Find where the given text appears and provide that cell's center as (X, Y) coordinate. 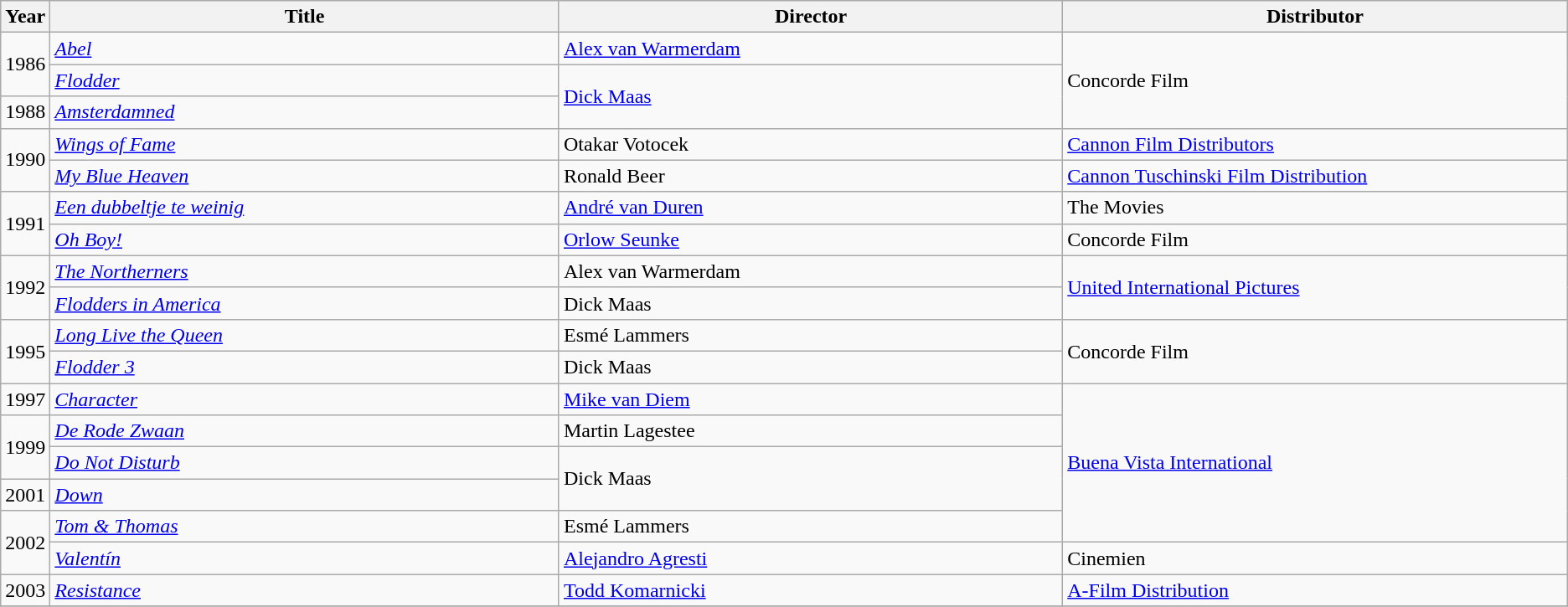
Wings of Fame (305, 144)
1992 (25, 287)
Oh Boy! (305, 239)
Cinemien (1315, 558)
Amsterdamned (305, 112)
Cannon Film Distributors (1315, 144)
Flodder 3 (305, 367)
1988 (25, 112)
Tom & Thomas (305, 527)
Year (25, 17)
A-Film Distribution (1315, 590)
Down (305, 495)
Alejandro Agresti (811, 558)
Cannon Tuschinski Film Distribution (1315, 176)
André van Duren (811, 208)
1991 (25, 224)
The Northerners (305, 271)
De Rode Zwaan (305, 431)
1999 (25, 447)
Character (305, 399)
Orlow Seunke (811, 239)
Distributor (1315, 17)
Abel (305, 49)
Buena Vista International (1315, 463)
1990 (25, 160)
My Blue Heaven (305, 176)
Valentín (305, 558)
1986 (25, 64)
1997 (25, 399)
Director (811, 17)
Martin Lagestee (811, 431)
Een dubbeltje te weinig (305, 208)
2002 (25, 543)
Ronald Beer (811, 176)
1995 (25, 351)
Long Live the Queen (305, 335)
Resistance (305, 590)
Do Not Disturb (305, 463)
The Movies (1315, 208)
2001 (25, 495)
Title (305, 17)
Otakar Votocek (811, 144)
Mike van Diem (811, 399)
Flodders in America (305, 303)
Todd Komarnicki (811, 590)
2003 (25, 590)
Flodder (305, 80)
United International Pictures (1315, 287)
